Search for the cell housing the specified text and yield its [X, Y] center coordinate. 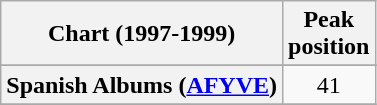
Peakposition [329, 34]
Chart (1997-1999) [142, 34]
41 [329, 85]
Spanish Albums (AFYVE) [142, 85]
